Find where the given text appears and provide that cell's center as [X, Y] coordinate. 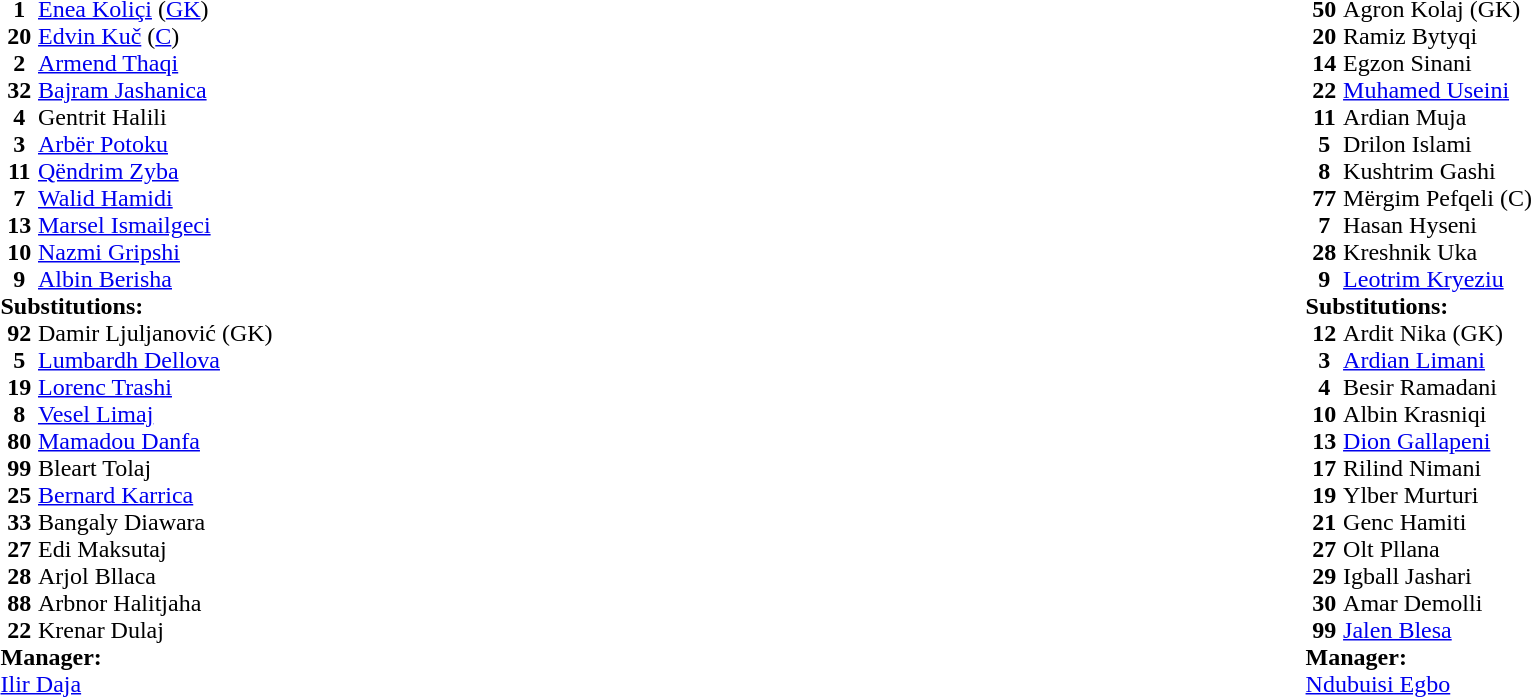
21 [1325, 522]
77 [1325, 198]
14 [1325, 64]
25 [19, 496]
80 [19, 442]
Albin Berisha [156, 280]
88 [19, 604]
17 [1325, 468]
Gentrit Halili [156, 118]
Bernard Karrica [156, 496]
12 [1325, 334]
Arjol Bllaca [156, 576]
Damir Ljuljanović (GK) [156, 334]
Vesel Limaj [156, 414]
Krenar Dulaj [156, 630]
2 [19, 64]
Nazmi Gripshi [156, 252]
Bajram Jashanica [156, 90]
29 [1325, 576]
Lorenc Trashi [156, 388]
30 [1325, 604]
Arbër Potoku [156, 144]
Lumbardh Dellova [156, 360]
Armend Thaqi [156, 64]
Qëndrim Zyba [156, 172]
Bleart Tolaj [156, 468]
Marsel Ismailgeci [156, 226]
Edi Maksutaj [156, 550]
32 [19, 90]
33 [19, 522]
Bangaly Diawara [156, 522]
92 [19, 334]
Edvin Kuč (C) [156, 36]
Ilir Daja [136, 684]
Arbnor Halitjaha [156, 604]
Walid Hamidi [156, 198]
Manager: [136, 658]
Substitutions: [136, 306]
Mamadou Danfa [156, 442]
